Determine the (X, Y) coordinate at the center of the cell enclosing the given text.  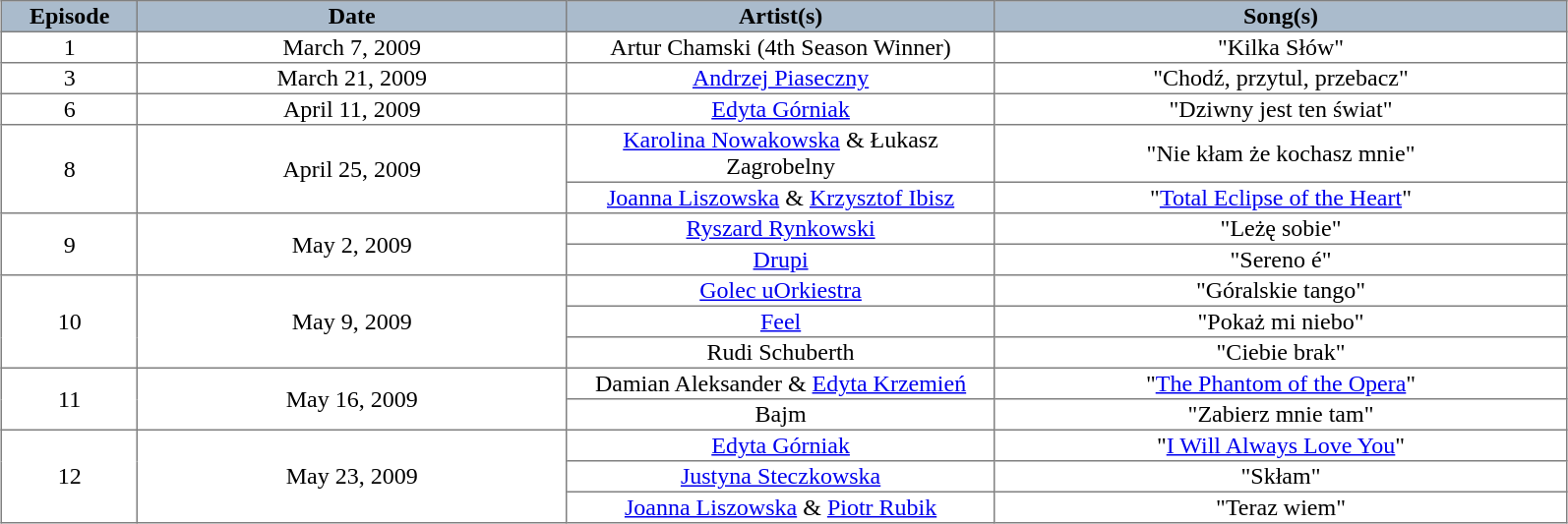
"Nie kłam że kochasz mnie" (1281, 153)
Drupi (781, 260)
"Kilka Słów" (1281, 47)
"Teraz wiem" (1281, 507)
"The Phantom of the Opera" (1281, 383)
"Dziwny jest ten świat" (1281, 109)
March 21, 2009 (352, 79)
9 (69, 244)
Joanna Liszowska & Krzysztof Ibisz (781, 198)
8 (69, 169)
3 (69, 79)
Justyna Steczkowska (781, 477)
"Total Eclipse of the Heart" (1281, 198)
"I Will Always Love You" (1281, 445)
1 (69, 47)
Andrzej Piaseczny (781, 79)
12 (69, 476)
"Ciebie brak" (1281, 353)
"Chodź, przytul, przebacz" (1281, 79)
10 (69, 321)
Episode (69, 17)
Feel (781, 321)
"Leżę sobie" (1281, 229)
May 16, 2009 (352, 399)
Artist(s) (781, 17)
Bajm (781, 415)
Golec uOrkiestra (781, 291)
May 2, 2009 (352, 244)
Rudi Schuberth (781, 353)
April 11, 2009 (352, 109)
May 9, 2009 (352, 321)
"Skłam" (1281, 477)
March 7, 2009 (352, 47)
Date (352, 17)
May 23, 2009 (352, 476)
Song(s) (1281, 17)
6 (69, 109)
11 (69, 399)
"Pokaż mi niebo" (1281, 321)
Joanna Liszowska & Piotr Rubik (781, 507)
"Sereno é" (1281, 260)
"Góralskie tango" (1281, 291)
Ryszard Rynkowski (781, 229)
April 25, 2009 (352, 169)
Artur Chamski (4th Season Winner) (781, 47)
"Zabierz mnie tam" (1281, 415)
Damian Aleksander & Edyta Krzemień (781, 383)
Karolina Nowakowska & Łukasz Zagrobelny (781, 153)
